Return the [X, Y] coordinate for the center point of the cell that contains the specified text.  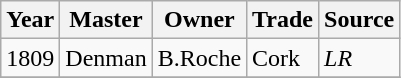
Denman [106, 58]
Source [360, 20]
Year [30, 20]
Master [106, 20]
B.Roche [199, 58]
1809 [30, 58]
LR [360, 58]
Owner [199, 20]
Trade [283, 20]
Cork [283, 58]
